Locate the cell with the specified text and output its [X, Y] center coordinate. 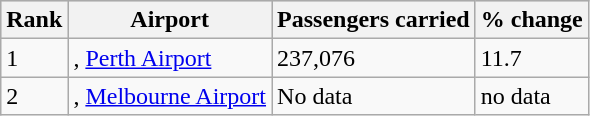
Airport [170, 20]
11.7 [532, 58]
1 [34, 58]
237,076 [374, 58]
2 [34, 96]
, Melbourne Airport [170, 96]
% change [532, 20]
No data [374, 96]
Rank [34, 20]
no data [532, 96]
Passengers carried [374, 20]
, Perth Airport [170, 58]
